Capture the cell that displays the provided text and extract its [X, Y] central coordinate. 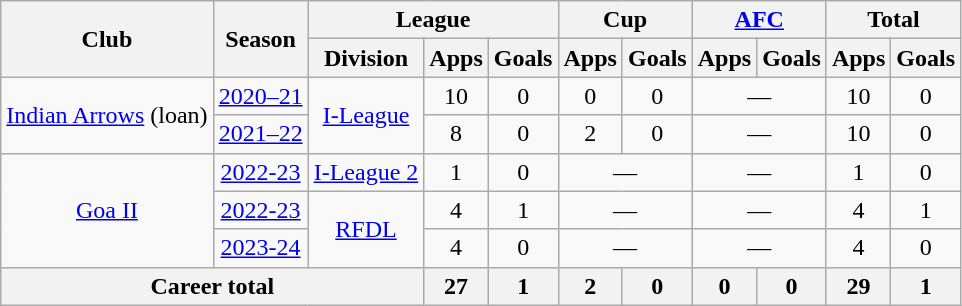
Goa II [107, 210]
RFDL [366, 229]
Cup [625, 20]
Indian Arrows (loan) [107, 115]
League [433, 20]
Total [893, 20]
2023-24 [260, 248]
AFC [759, 20]
I-League [366, 115]
Career total [212, 286]
I-League 2 [366, 172]
Division [366, 58]
8 [456, 134]
29 [858, 286]
2021–22 [260, 134]
27 [456, 286]
2020–21 [260, 96]
Club [107, 39]
Season [260, 39]
